Detect which cell encompasses the target text, then output its [x, y] center coordinate. 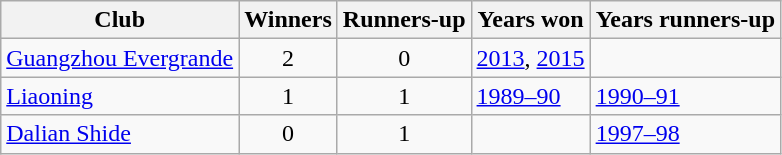
Dalian Shide [120, 134]
Runners-up [404, 20]
1989–90 [530, 96]
2 [288, 58]
2013, 2015 [530, 58]
Years runners-up [685, 20]
Guangzhou Evergrande [120, 58]
1997–98 [685, 134]
Winners [288, 20]
Club [120, 20]
1990–91 [685, 96]
Liaoning [120, 96]
Years won [530, 20]
